Pinpoint the cell where the given text exists, returning its [X, Y] midpoint coordinate. 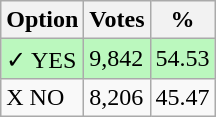
X NO [42, 97]
Votes [117, 20]
% [182, 20]
Option [42, 20]
54.53 [182, 59]
8,206 [117, 97]
9,842 [117, 59]
45.47 [182, 97]
✓ YES [42, 59]
